Locate the cell with the specified text and output its [X, Y] center coordinate. 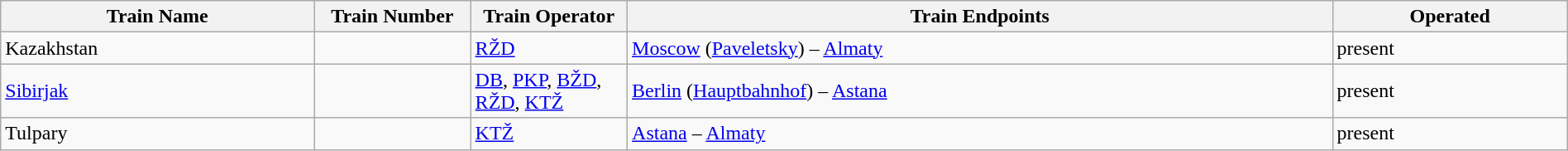
Astana – Almaty [981, 134]
Train Endpoints [981, 17]
Train Number [392, 17]
KTŽ [549, 134]
Kazakhstan [157, 48]
Train Operator [549, 17]
Operated [1450, 17]
Moscow (Paveletsky) – Almaty [981, 48]
Sibirjak [157, 91]
RŽD [549, 48]
DB, PKP, BŽD, RŽD, KTŽ [549, 91]
Train Name [157, 17]
Berlin (Hauptbahnhof) – Astana [981, 91]
Tulpary [157, 134]
